Return [x, y] of the center of cell containing provided text 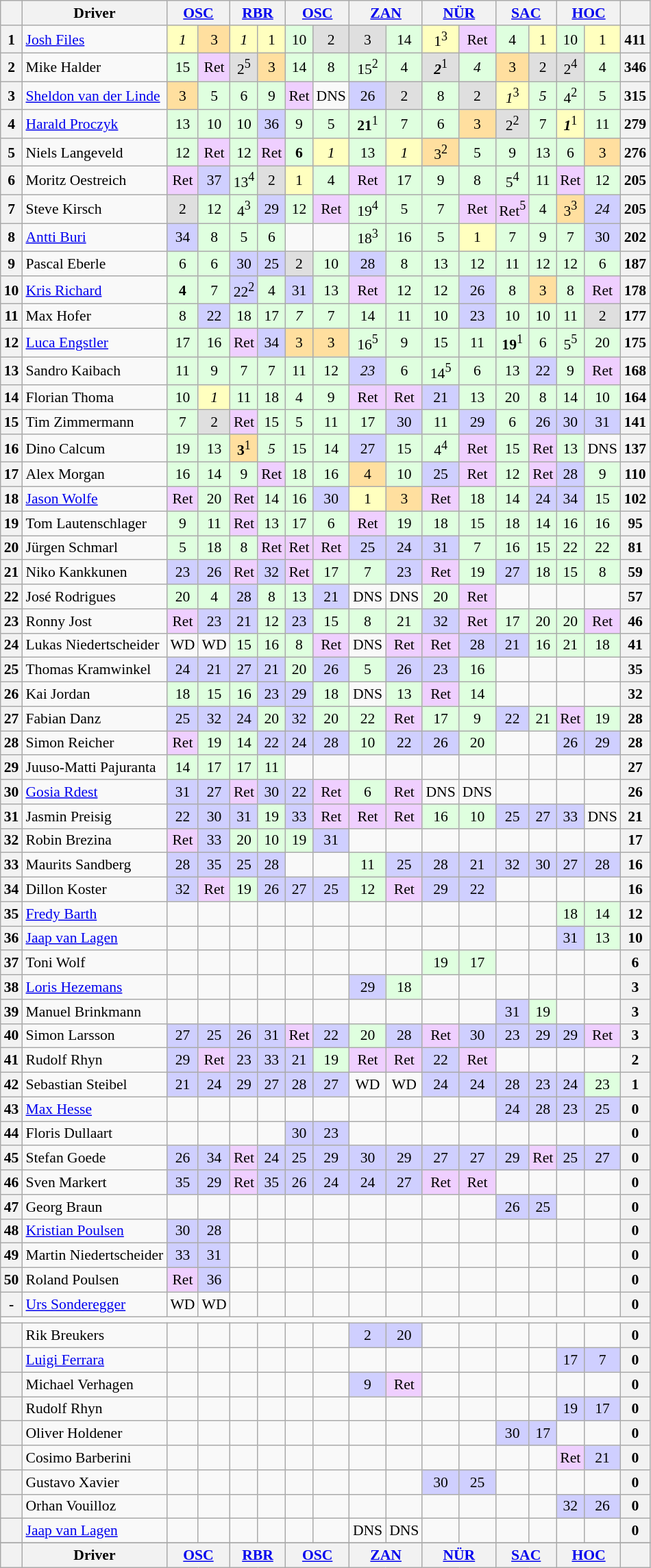
141 [636, 422]
Lukas Niedertscheider [95, 645]
202 [636, 237]
Jason Wolfe [95, 499]
Loris Hezemans [95, 987]
Floris Dullaart [95, 1134]
Dillon Koster [95, 890]
81 [636, 548]
38 [12, 987]
346 [636, 67]
Jürgen Schmarl [95, 548]
- [12, 1304]
Florian Thoma [95, 398]
Michael Verhagen [95, 1384]
Georg Braun [95, 1207]
40 [12, 1036]
183 [367, 237]
50 [12, 1280]
Dino Calcum [95, 448]
279 [636, 125]
Kristian Poulsen [95, 1231]
Luigi Ferrara [95, 1360]
Maurits Sandberg [95, 865]
49 [12, 1256]
110 [636, 475]
Urs Sonderegger [95, 1304]
Kai Jordan [95, 695]
Gustavo Xavier [95, 1482]
Fabian Danz [95, 719]
102 [636, 499]
276 [636, 152]
Rik Breukers [95, 1336]
145 [440, 371]
95 [636, 523]
59 [636, 573]
Ret5 [513, 210]
Max Hofer [95, 316]
Mike Halder [95, 67]
Tom Lautenschlager [95, 523]
47 [12, 1207]
411 [636, 40]
Thomas Kramwinkel [95, 670]
222 [244, 290]
Pascal Eberle [95, 264]
211 [367, 125]
164 [636, 398]
Orhan Vouilloz [95, 1506]
152 [367, 67]
Oliver Holdener [95, 1434]
Luca Engstler [95, 343]
175 [636, 343]
178 [636, 290]
Alex Morgan [95, 475]
Jasmin Preisig [95, 817]
Josh Files [95, 40]
Gosia Rdest [95, 792]
54 [513, 181]
315 [636, 96]
Martin Niedertscheider [95, 1256]
137 [636, 448]
Sven Markert [95, 1182]
Manuel Brinkmann [95, 1012]
194 [367, 210]
Juuso-Matti Pajuranta [95, 768]
Fredy Barth [95, 914]
48 [12, 1231]
Niels Langeveld [95, 152]
Max Hesse [95, 1109]
Sandro Kaibach [95, 371]
Niko Kankkunen [95, 573]
Tim Zimmermann [95, 422]
Robin Brezina [95, 841]
134 [244, 181]
Steve Kirsch [95, 210]
Ronny Jost [95, 621]
José Rodrigues [95, 597]
45 [12, 1158]
Sheldon van der Linde [95, 96]
168 [636, 371]
Harald Proczyk [95, 125]
Kris Richard [95, 290]
39 [12, 1012]
165 [367, 343]
Sebastian Steibel [95, 1085]
Antti Buri [95, 237]
Toni Wolf [95, 963]
177 [636, 316]
55 [570, 343]
Stefan Goede [95, 1158]
187 [636, 264]
Cosimo Barberini [95, 1458]
Roland Poulsen [95, 1280]
Moritz Oestreich [95, 181]
Simon Larsson [95, 1036]
191 [513, 343]
Simon Reicher [95, 743]
57 [636, 597]
